Identify which cell holds the provided text, then report its [x, y] central coordinate. 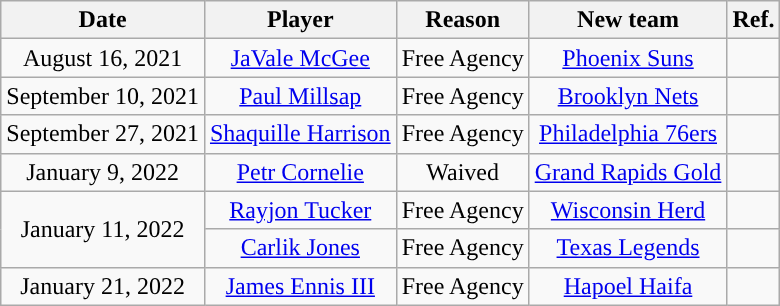
Waived [462, 172]
Brooklyn Nets [628, 96]
Rayjon Tucker [300, 210]
Petr Cornelie [300, 172]
Ref. [754, 20]
Grand Rapids Gold [628, 172]
January 21, 2022 [103, 286]
August 16, 2021 [103, 58]
Carlik Jones [300, 248]
Reason [462, 20]
New team [628, 20]
Date [103, 20]
September 10, 2021 [103, 96]
James Ennis III [300, 286]
JaVale McGee [300, 58]
Hapoel Haifa [628, 286]
Shaquille Harrison [300, 134]
Phoenix Suns [628, 58]
Player [300, 20]
January 9, 2022 [103, 172]
Philadelphia 76ers [628, 134]
Wisconsin Herd [628, 210]
January 11, 2022 [103, 229]
Paul Millsap [300, 96]
September 27, 2021 [103, 134]
Texas Legends [628, 248]
